Determine the [X, Y] coordinate at the center of the cell enclosing the given text.  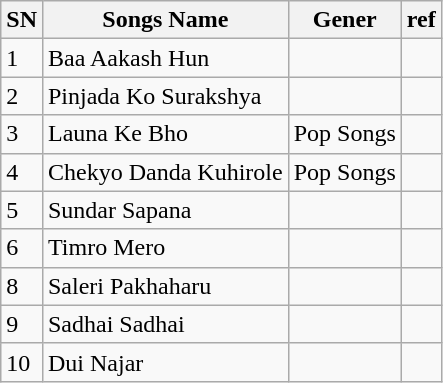
Timro Mero [165, 248]
Baa Aakash Hun [165, 58]
1 [22, 58]
9 [22, 324]
Songs Name [165, 20]
4 [22, 172]
Launa Ke Bho [165, 134]
Chekyo Danda Kuhirole [165, 172]
Dui Najar [165, 362]
2 [22, 96]
Sundar Sapana [165, 210]
Gener [344, 20]
Saleri Pakhaharu [165, 286]
SN [22, 20]
10 [22, 362]
Pinjada Ko Surakshya [165, 96]
5 [22, 210]
ref [421, 20]
Sadhai Sadhai [165, 324]
3 [22, 134]
8 [22, 286]
6 [22, 248]
